Output the (X, Y) coordinate of the center of the cell containing the given text.  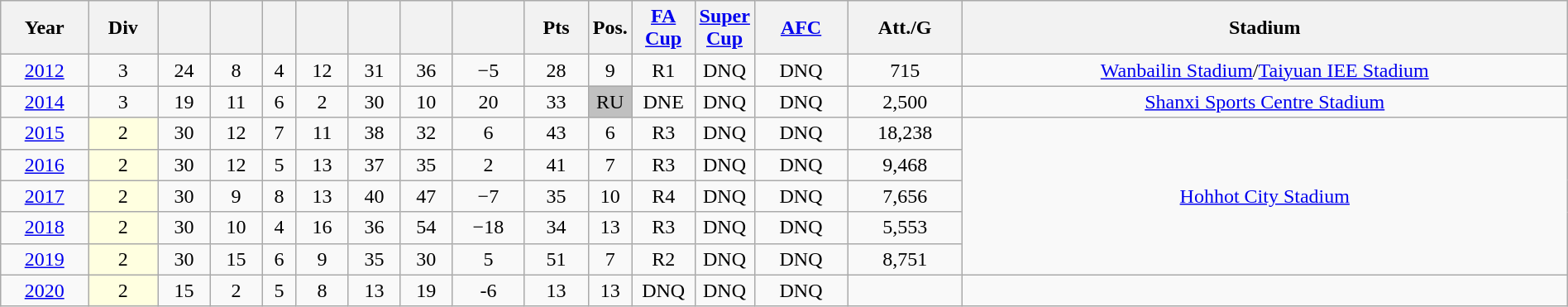
Shanxi Sports Centre Stadium (1264, 102)
20 (488, 102)
9,468 (905, 165)
32 (427, 133)
R2 (663, 259)
2019 (45, 259)
R1 (663, 70)
Year (45, 28)
16 (323, 228)
RU (610, 102)
2,500 (905, 102)
8,751 (905, 259)
Super Cup (724, 28)
Stadium (1264, 28)
AFC (801, 28)
33 (556, 102)
FA Cup (663, 28)
28 (556, 70)
7,656 (905, 196)
2012 (45, 70)
Hohhot City Stadium (1264, 196)
Pts (556, 28)
5,553 (905, 228)
DNE (663, 102)
R4 (663, 196)
51 (556, 259)
-6 (488, 290)
2018 (45, 228)
37 (374, 165)
18,238 (905, 133)
715 (905, 70)
47 (427, 196)
−5 (488, 70)
24 (184, 70)
2020 (45, 290)
31 (374, 70)
40 (374, 196)
−7 (488, 196)
43 (556, 133)
−18 (488, 228)
54 (427, 228)
2017 (45, 196)
Wanbailin Stadium/Taiyuan IEE Stadium (1264, 70)
41 (556, 165)
38 (374, 133)
2015 (45, 133)
Pos. (610, 28)
34 (556, 228)
2016 (45, 165)
2014 (45, 102)
Div (123, 28)
Att./G (905, 28)
